Pinpoint the cell where the given text exists, returning its (X, Y) midpoint coordinate. 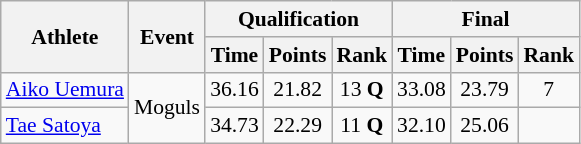
Final (486, 19)
34.73 (234, 126)
Qualification (298, 19)
Aiko Uemura (65, 90)
Moguls (167, 108)
Tae Satoya (65, 126)
21.82 (298, 90)
32.10 (422, 126)
7 (548, 90)
25.06 (485, 126)
33.08 (422, 90)
Athlete (65, 36)
13 Q (362, 90)
23.79 (485, 90)
22.29 (298, 126)
11 Q (362, 126)
Event (167, 36)
36.16 (234, 90)
